Output the (x, y) coordinate of the center of the cell containing the given text.  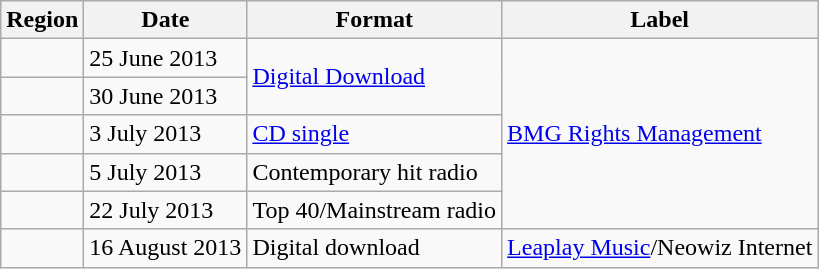
Date (166, 20)
30 June 2013 (166, 96)
Contemporary hit radio (374, 172)
Top 40/Mainstream radio (374, 210)
22 July 2013 (166, 210)
Label (660, 20)
5 July 2013 (166, 172)
3 July 2013 (166, 134)
25 June 2013 (166, 58)
BMG Rights Management (660, 134)
16 August 2013 (166, 248)
CD single (374, 134)
Format (374, 20)
Digital Download (374, 77)
Region (42, 20)
Digital download (374, 248)
Leaplay Music/Neowiz Internet (660, 248)
